Determine the (x, y) coordinate at the center of the cell enclosing the given text.  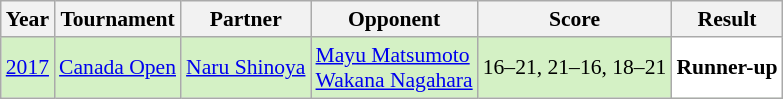
Naru Shinoya (246, 68)
Mayu Matsumoto Wakana Nagahara (394, 68)
Canada Open (118, 68)
Year (28, 19)
16–21, 21–16, 18–21 (575, 68)
Tournament (118, 19)
Score (575, 19)
Result (726, 19)
2017 (28, 68)
Opponent (394, 19)
Partner (246, 19)
Runner-up (726, 68)
